For the text-containing cell, return its midpoint in (x, y) coordinate format. 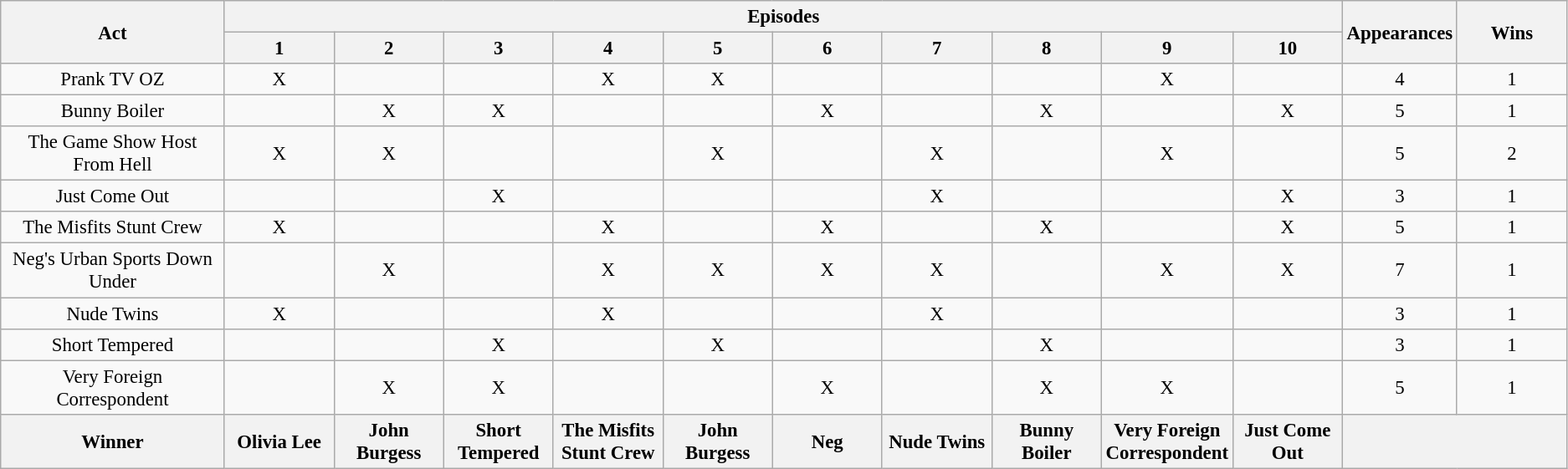
Prank TV OZ (112, 79)
Episodes (783, 17)
8 (1046, 48)
Winner (112, 441)
Neg's Urban Sports Down Under (112, 271)
Olivia Lee (279, 441)
Neg (827, 441)
10 (1287, 48)
9 (1166, 48)
Wins (1511, 32)
Appearances (1399, 32)
The Game Show Host From Hell (112, 154)
6 (827, 48)
Act (112, 32)
